For the text-containing cell, return its midpoint in (X, Y) coordinate format. 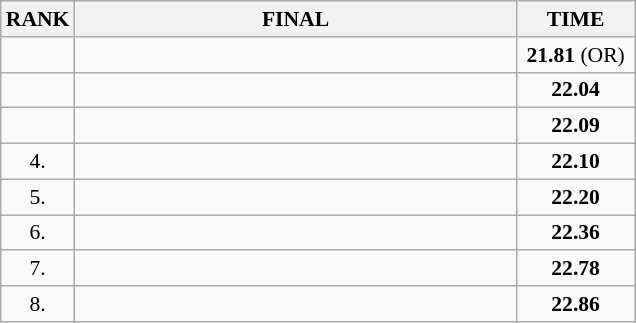
RANK (38, 19)
4. (38, 162)
22.36 (576, 233)
22.86 (576, 304)
7. (38, 269)
FINAL (295, 19)
8. (38, 304)
22.78 (576, 269)
22.10 (576, 162)
6. (38, 233)
21.81 (OR) (576, 55)
22.09 (576, 126)
22.20 (576, 197)
5. (38, 197)
22.04 (576, 90)
TIME (576, 19)
